Extract the [X, Y] coordinate from the center of the cell holding the provided text.  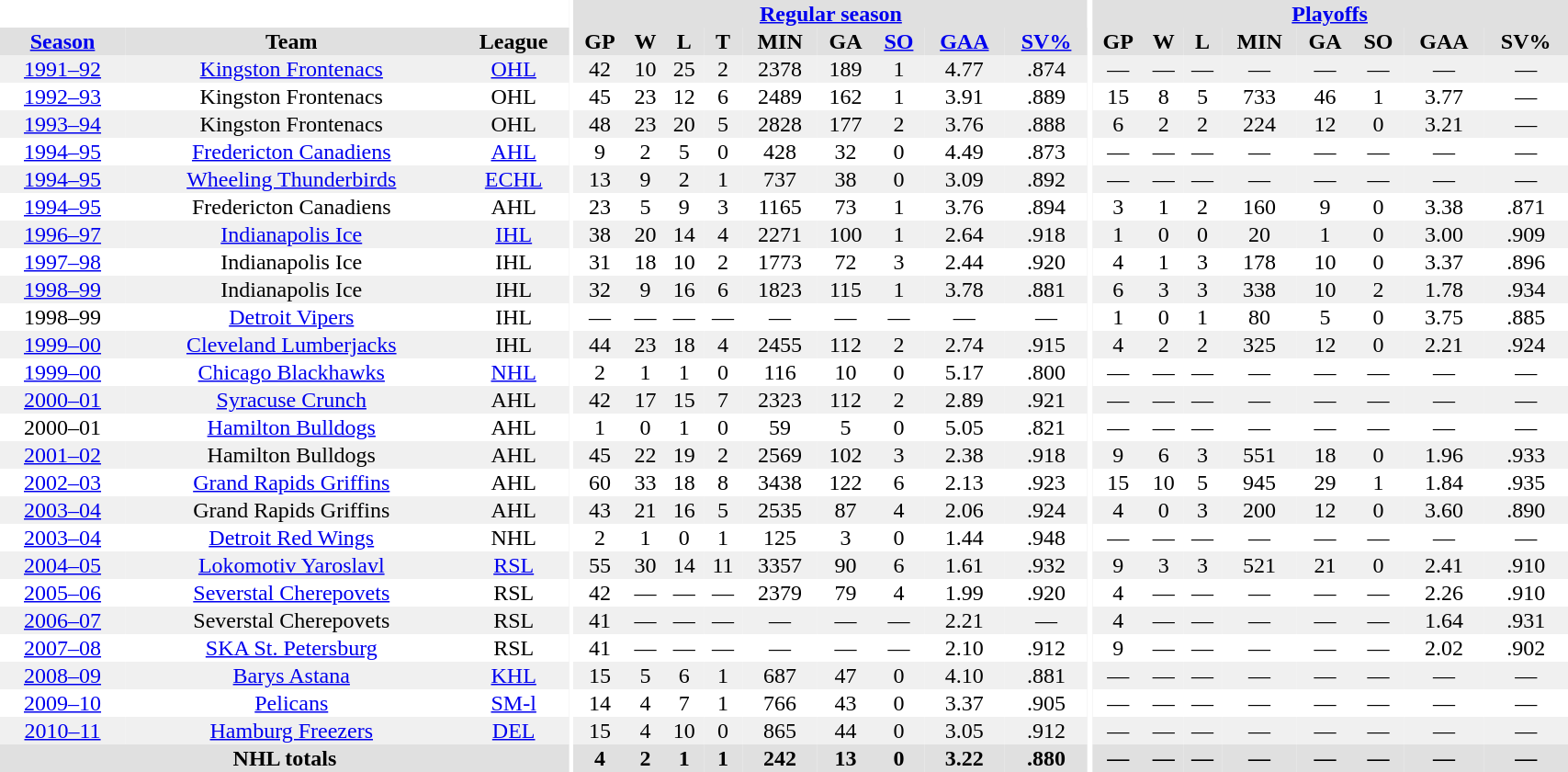
90 [845, 565]
242 [780, 758]
2005–06 [62, 593]
.905 [1046, 703]
.934 [1526, 289]
551 [1259, 455]
.909 [1526, 234]
125 [780, 538]
3.38 [1444, 207]
55 [601, 565]
2.44 [964, 262]
3.00 [1444, 234]
102 [845, 455]
SKA St. Petersburg [291, 648]
3.22 [964, 758]
29 [1325, 482]
200 [1259, 510]
1.84 [1444, 482]
2010–11 [62, 731]
NHL totals [285, 758]
3.21 [1444, 124]
3438 [780, 482]
115 [845, 289]
31 [601, 262]
1.78 [1444, 289]
.932 [1046, 565]
122 [845, 482]
4.77 [964, 69]
1823 [780, 289]
1.96 [1444, 455]
79 [845, 593]
Lokomotiv Yaroslavl [291, 565]
2378 [780, 69]
5.17 [964, 372]
2271 [780, 234]
2379 [780, 593]
Team [291, 41]
.896 [1526, 262]
521 [1259, 565]
2455 [780, 345]
DEL [513, 731]
3.75 [1444, 317]
766 [780, 703]
737 [780, 179]
.873 [1046, 152]
Detroit Red Wings [291, 538]
2.89 [964, 400]
Regular season [831, 14]
Chicago Blackhawks [291, 372]
87 [845, 510]
.889 [1046, 96]
33 [645, 482]
ECHL [513, 179]
Playoffs [1330, 14]
2569 [780, 455]
72 [845, 262]
59 [780, 427]
687 [780, 675]
3.09 [964, 179]
2008–09 [62, 675]
Syracuse Crunch [291, 400]
.931 [1526, 620]
3.91 [964, 96]
Pelicans [291, 703]
177 [845, 124]
1773 [780, 262]
Season [62, 41]
KHL [513, 675]
25 [684, 69]
3357 [780, 565]
865 [780, 731]
1992–93 [62, 96]
5.05 [964, 427]
.933 [1526, 455]
11 [723, 565]
2007–08 [62, 648]
1.99 [964, 593]
2323 [780, 400]
.935 [1526, 482]
338 [1259, 289]
1993–94 [62, 124]
162 [845, 96]
.821 [1046, 427]
1997–98 [62, 262]
.902 [1526, 648]
Detroit Vipers [291, 317]
2009–10 [62, 703]
22 [645, 455]
3.05 [964, 731]
733 [1259, 96]
1.61 [964, 565]
224 [1259, 124]
1165 [780, 207]
.874 [1046, 69]
.921 [1046, 400]
2.41 [1444, 565]
60 [601, 482]
1991–92 [62, 69]
.894 [1046, 207]
428 [780, 152]
2.74 [964, 345]
4.49 [964, 152]
1.44 [964, 538]
3.78 [964, 289]
Cleveland Lumberjacks [291, 345]
2828 [780, 124]
4.10 [964, 675]
2.02 [1444, 648]
Wheeling Thunderbirds [291, 179]
2.06 [964, 510]
.800 [1046, 372]
2.26 [1444, 593]
30 [645, 565]
2.13 [964, 482]
2489 [780, 96]
116 [780, 372]
SM-l [513, 703]
.885 [1526, 317]
2.38 [964, 455]
2002–03 [62, 482]
73 [845, 207]
3.60 [1444, 510]
189 [845, 69]
48 [601, 124]
2.10 [964, 648]
1996–97 [62, 234]
46 [1325, 96]
T [723, 41]
.871 [1526, 207]
80 [1259, 317]
.888 [1046, 124]
3.77 [1444, 96]
1.64 [1444, 620]
47 [845, 675]
2001–02 [62, 455]
.880 [1046, 758]
2004–05 [62, 565]
.923 [1046, 482]
2006–07 [62, 620]
Barys Astana [291, 675]
160 [1259, 207]
17 [645, 400]
325 [1259, 345]
.948 [1046, 538]
178 [1259, 262]
Hamburg Freezers [291, 731]
945 [1259, 482]
.892 [1046, 179]
.915 [1046, 345]
2535 [780, 510]
League [513, 41]
100 [845, 234]
2.64 [964, 234]
19 [684, 455]
.890 [1526, 510]
